Detect which cell encompasses the target text, then output its [X, Y] center coordinate. 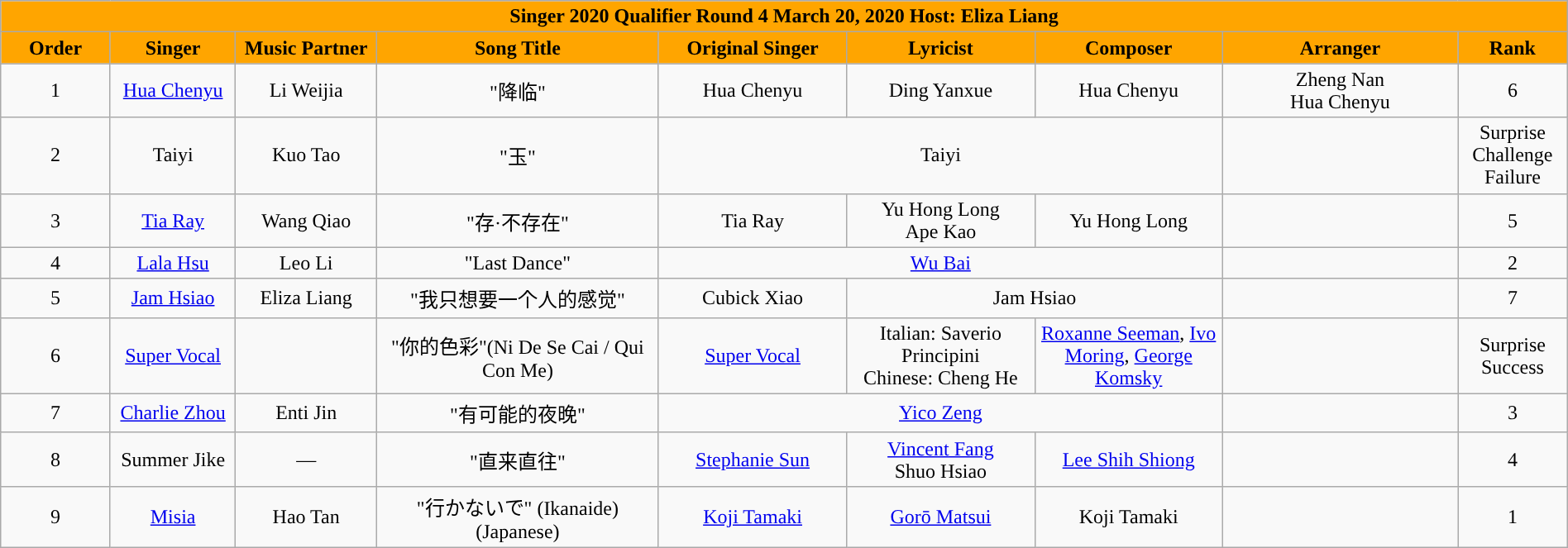
Lee Shih Shiong [1128, 460]
Stephanie Sun [753, 460]
9 [56, 517]
Charlie Zhou [173, 413]
Song Title [518, 48]
Vincent FangShuo Hsiao [941, 460]
Lyricist [941, 48]
Yu Hong Long [1128, 220]
— [306, 460]
Wang Qiao [306, 220]
"行かないで" (Ikanaide)(Japanese) [518, 517]
Singer 2020 Qualifier Round 4 March 20, 2020 Host: Eliza Liang [784, 17]
Rank [1513, 48]
Surprise Challenge Failure [1513, 155]
Zheng NanHua Chenyu [1340, 91]
"Last Dance" [518, 263]
Yu Hong LongApe Kao [941, 220]
"存·不存在" [518, 220]
Order [56, 48]
Kuo Tao [306, 155]
Misia [173, 517]
Hao Tan [306, 517]
Music Partner [306, 48]
Lala Hsu [173, 263]
Surprise Success [1513, 355]
Cubick Xiao [753, 298]
"有可能的夜晚" [518, 413]
8 [56, 460]
Composer [1128, 48]
Eliza Liang [306, 298]
Gorō Matsui [941, 517]
Leo Li [306, 263]
Italian: Saverio PrincipiniChinese: Cheng He [941, 355]
Enti Jin [306, 413]
Original Singer [753, 48]
Summer Jike [173, 460]
Li Weijia [306, 91]
Arranger [1340, 48]
Yico Zeng [940, 413]
"直来直往" [518, 460]
Ding Yanxue [941, 91]
Wu Bai [940, 263]
Roxanne Seeman, Ivo Moring, George Komsky [1128, 355]
"降临" [518, 91]
"我只想要一个人的感觉" [518, 298]
Singer [173, 48]
"你的色彩"(Ni De Se Cai / Qui Con Me) [518, 355]
"玉" [518, 155]
